Extract the (x, y) coordinate from the center of the cell holding the provided text.  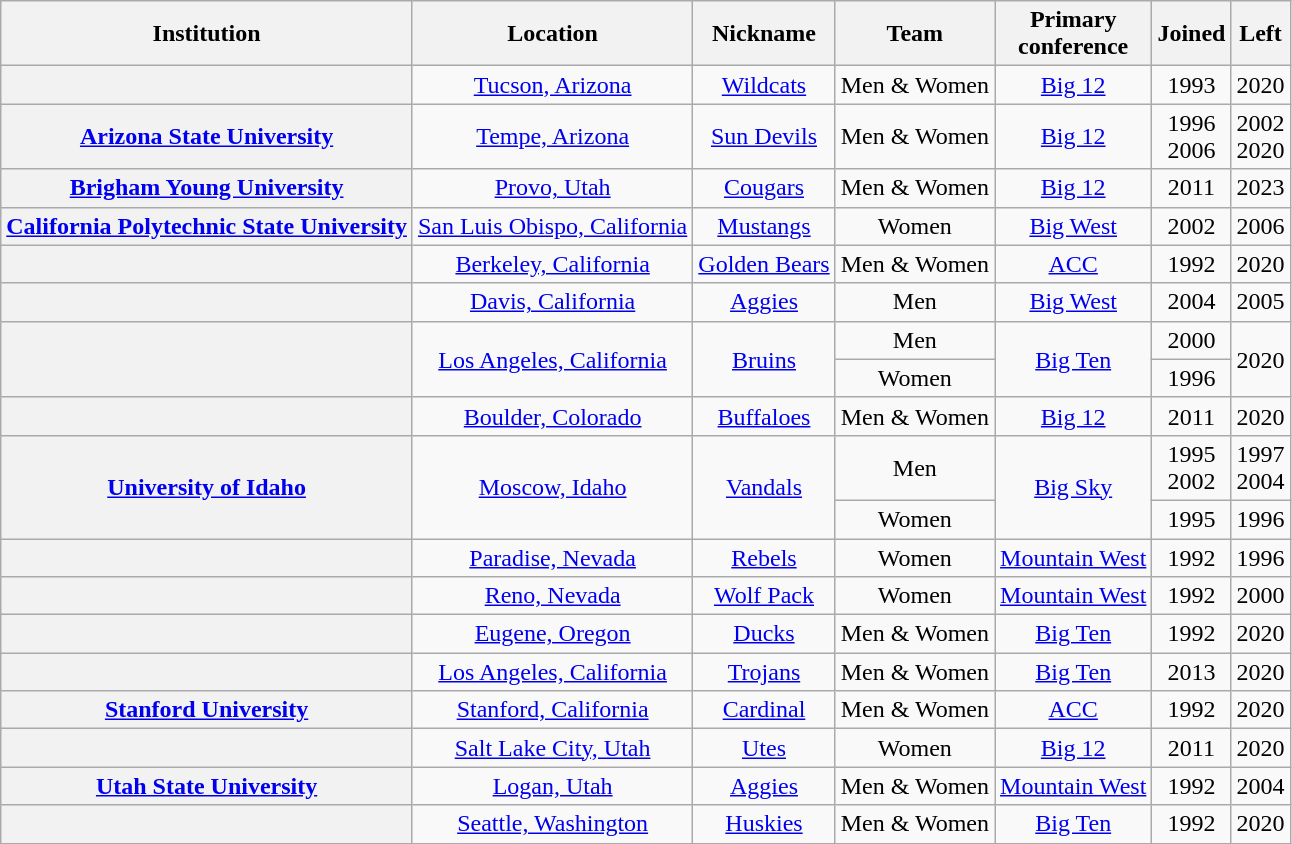
Vandals (764, 486)
Seattle, Washington (552, 824)
Mustangs (764, 226)
Rebels (764, 557)
Eugene, Oregon (552, 634)
Utah State University (207, 786)
Bruins (764, 359)
Tucson, Arizona (552, 85)
California Polytechnic State University (207, 226)
2005 (1260, 302)
Sun Devils (764, 136)
1993 (1192, 85)
19962006 (1192, 136)
Location (552, 34)
Trojans (764, 672)
Stanford, California (552, 710)
2013 (1192, 672)
University of Idaho (207, 486)
Cardinal (764, 710)
Utes (764, 748)
Joined (1192, 34)
Cougars (764, 188)
Ducks (764, 634)
Moscow, Idaho (552, 486)
Golden Bears (764, 264)
Paradise, Nevada (552, 557)
Team (914, 34)
Provo, Utah (552, 188)
Reno, Nevada (552, 596)
Tempe, Arizona (552, 136)
20022020 (1260, 136)
Buffaloes (764, 416)
Institution (207, 34)
Nickname (764, 34)
Arizona State University (207, 136)
19952002 (1192, 468)
Wolf Pack (764, 596)
Primaryconference (1074, 34)
Brigham Young University (207, 188)
19972004 (1260, 468)
1995 (1192, 519)
Davis, California (552, 302)
Left (1260, 34)
Wildcats (764, 85)
2006 (1260, 226)
San Luis Obispo, California (552, 226)
Huskies (764, 824)
Logan, Utah (552, 786)
2023 (1260, 188)
Big Sky (1074, 486)
Salt Lake City, Utah (552, 748)
Berkeley, California (552, 264)
Stanford University (207, 710)
2002 (1192, 226)
Boulder, Colorado (552, 416)
